Provide the (X, Y) coordinate of the cell's center where the given text is located.  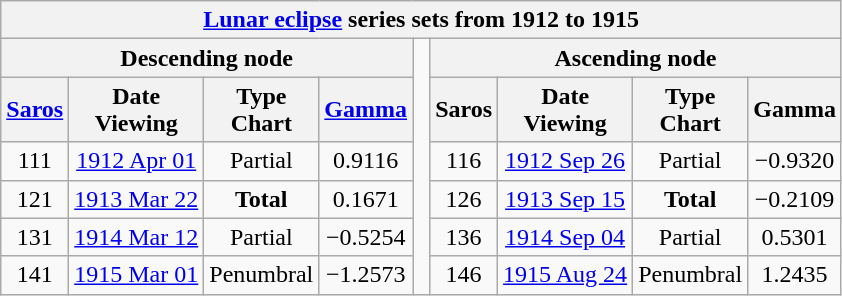
Ascending node (636, 58)
1914 Sep 04 (566, 237)
146 (464, 275)
136 (464, 237)
121 (35, 199)
Descending node (207, 58)
1913 Sep 15 (566, 199)
1914 Mar 12 (136, 237)
Lunar eclipse series sets from 1912 to 1915 (422, 20)
−0.9320 (795, 161)
131 (35, 237)
1913 Mar 22 (136, 199)
126 (464, 199)
−1.2573 (366, 275)
0.9116 (366, 161)
1915 Aug 24 (566, 275)
1.2435 (795, 275)
141 (35, 275)
−0.2109 (795, 199)
111 (35, 161)
1912 Sep 26 (566, 161)
0.5301 (795, 237)
116 (464, 161)
0.1671 (366, 199)
1915 Mar 01 (136, 275)
1912 Apr 01 (136, 161)
−0.5254 (366, 237)
